Scan for the cell matching the given text and deliver its (x, y) coordinate at center. 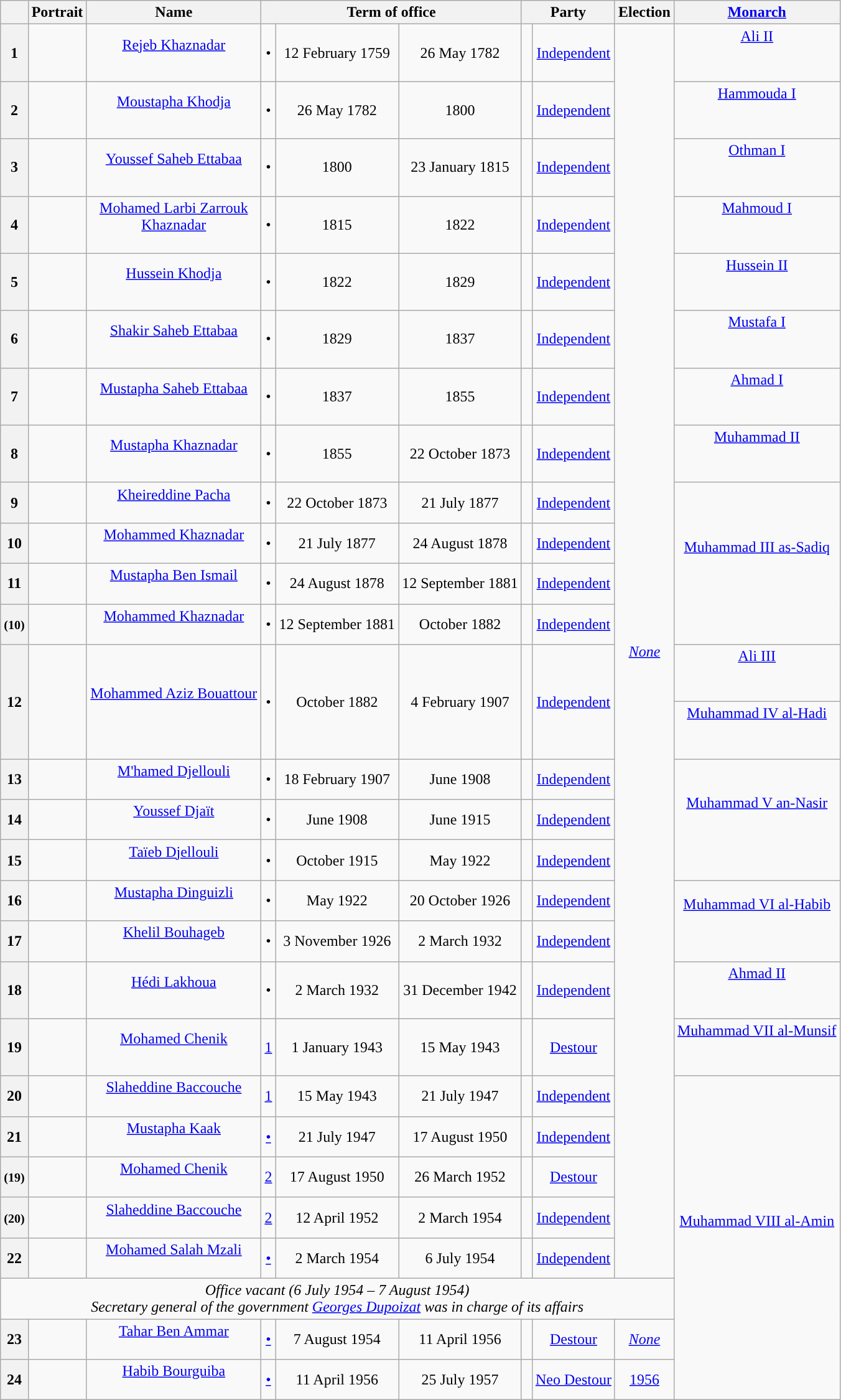
October 1915 (337, 860)
26 March 1952 (460, 1177)
7 August 1954 (337, 1339)
June 1915 (460, 820)
Mohammed Aziz Bouattour (174, 702)
1 January 1943 (337, 1047)
Moustapha Khodja (174, 110)
Muhammad V an-Nasir (756, 820)
3 November 1926 (337, 941)
Muhammad VIII al-Amin (756, 1238)
6 (14, 339)
Hussein II (756, 282)
Hussein Khodja (174, 282)
7 (14, 396)
Muhammad VII al-Munsif (756, 1047)
5 (14, 282)
Ali III (756, 673)
Mustapha Dinguizli (174, 901)
Taïeb Djellouli (174, 860)
20 October 1926 (460, 901)
Hammouda I (756, 110)
Term of office (391, 12)
Mohamed Salah Mzali (174, 1258)
4 (14, 225)
Name (174, 12)
24 (14, 1380)
(10) (14, 623)
Ahmad I (756, 396)
Muhammad II (756, 454)
19 (14, 1047)
22 (14, 1258)
12 February 1759 (337, 53)
25 July 1957 (460, 1380)
Mahmoud I (756, 225)
1956 (644, 1380)
6 July 1954 (460, 1258)
Ali II (756, 53)
Mustapha Kaak (174, 1136)
Tahar Ben Ammar (174, 1339)
18 (14, 990)
Mustapha Ben Ismail (174, 584)
Mohamed Larbi Zarrouk Khaznadar (174, 225)
Office vacant (6 July 1954 – 7 August 1954)Secretary general of the government Georges Dupoizat was in charge of its affairs (337, 1298)
17 (14, 941)
12 April 1952 (337, 1217)
Habib Bourguiba (174, 1380)
Neo Destour (574, 1380)
Youssef Saheb Ettabaa (174, 167)
Muhammad VI al-Habib (756, 921)
13 (14, 779)
21 (14, 1136)
23 (14, 1339)
Khelil Bouhageb (174, 941)
Muhammad IV al-Hadi (756, 730)
Mustapha Saheb Ettabaa (174, 396)
15 (14, 860)
Monarch (756, 12)
M'hamed Djellouli (174, 779)
Ahmad II (756, 990)
14 (14, 820)
11 (14, 584)
16 (14, 901)
Kheireddine Pacha (174, 503)
12 (14, 702)
(20) (14, 1217)
9 (14, 503)
Mustafa I (756, 339)
Party (568, 12)
Rejeb Khaznadar (174, 53)
20 (14, 1096)
Election (644, 12)
(19) (14, 1177)
Mustapha Khaznadar (174, 454)
Portrait (57, 12)
8 (14, 454)
10 (14, 543)
Shakir Saheb Ettabaa (174, 339)
Hédi Lakhoua (174, 990)
31 December 1942 (460, 990)
Youssef Djaït (174, 820)
3 (14, 167)
1815 (337, 225)
Muhammad III as-Sadiq (756, 563)
4 February 1907 (460, 702)
18 February 1907 (337, 779)
Othman I (756, 167)
23 January 1815 (460, 167)
